From the cell containing the given text, extract its center point as (X, Y) coordinate. 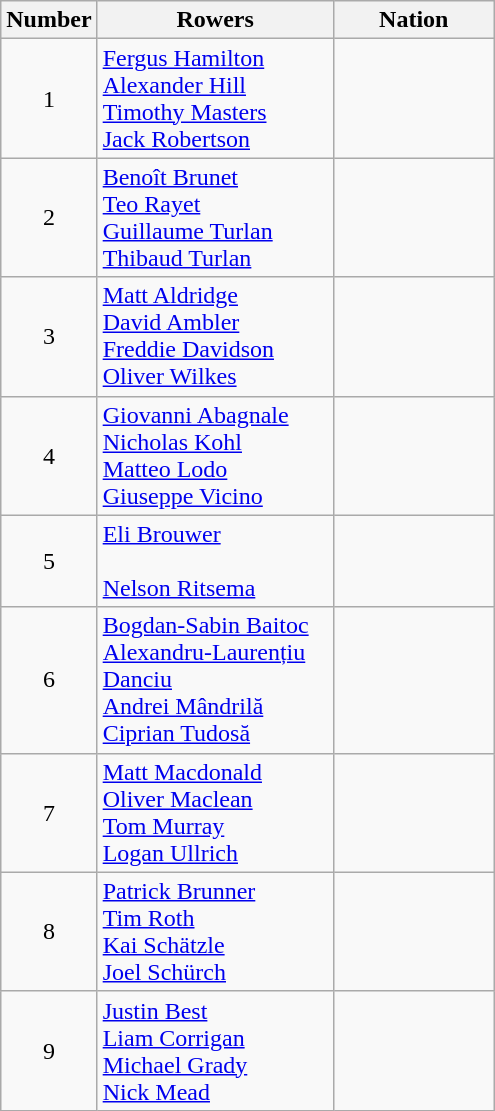
Matt AldridgeDavid AmblerFreddie DavidsonOliver Wilkes (215, 336)
8 (49, 932)
Matt MacdonaldOliver MacleanTom MurrayLogan Ullrich (215, 812)
Justin BestLiam CorriganMichael GradyNick Mead (215, 1050)
9 (49, 1050)
Benoît BrunetTeo RayetGuillaume TurlanThibaud Turlan (215, 218)
4 (49, 456)
Eli Brouwer Nelson Ritsema (215, 561)
1 (49, 98)
Nation (414, 20)
2 (49, 218)
3 (49, 336)
Rowers (215, 20)
Fergus HamiltonAlexander HillTimothy MastersJack Robertson (215, 98)
7 (49, 812)
Bogdan-Sabin BaitocAlexandru-Laurențiu DanciuAndrei MândrilăCiprian Tudosă (215, 680)
Number (49, 20)
Patrick BrunnerTim RothKai SchätzleJoel Schürch (215, 932)
Giovanni AbagnaleNicholas KohlMatteo LodoGiuseppe Vicino (215, 456)
5 (49, 561)
6 (49, 680)
